Determine the [X, Y] coordinate at the center of the cell enclosing the given text.  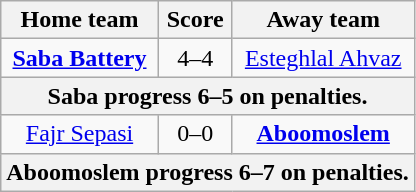
Away team [323, 20]
4–4 [195, 58]
0–0 [195, 134]
Saba progress 6–5 on penalties. [208, 96]
Esteghlal Ahvaz [323, 58]
Fajr Sepasi [80, 134]
Saba Battery [80, 58]
Home team [80, 20]
Score [195, 20]
Aboomoslem progress 6–7 on penalties. [208, 172]
Aboomoslem [323, 134]
